Output the (X, Y) coordinate of the center of the cell containing the given text.  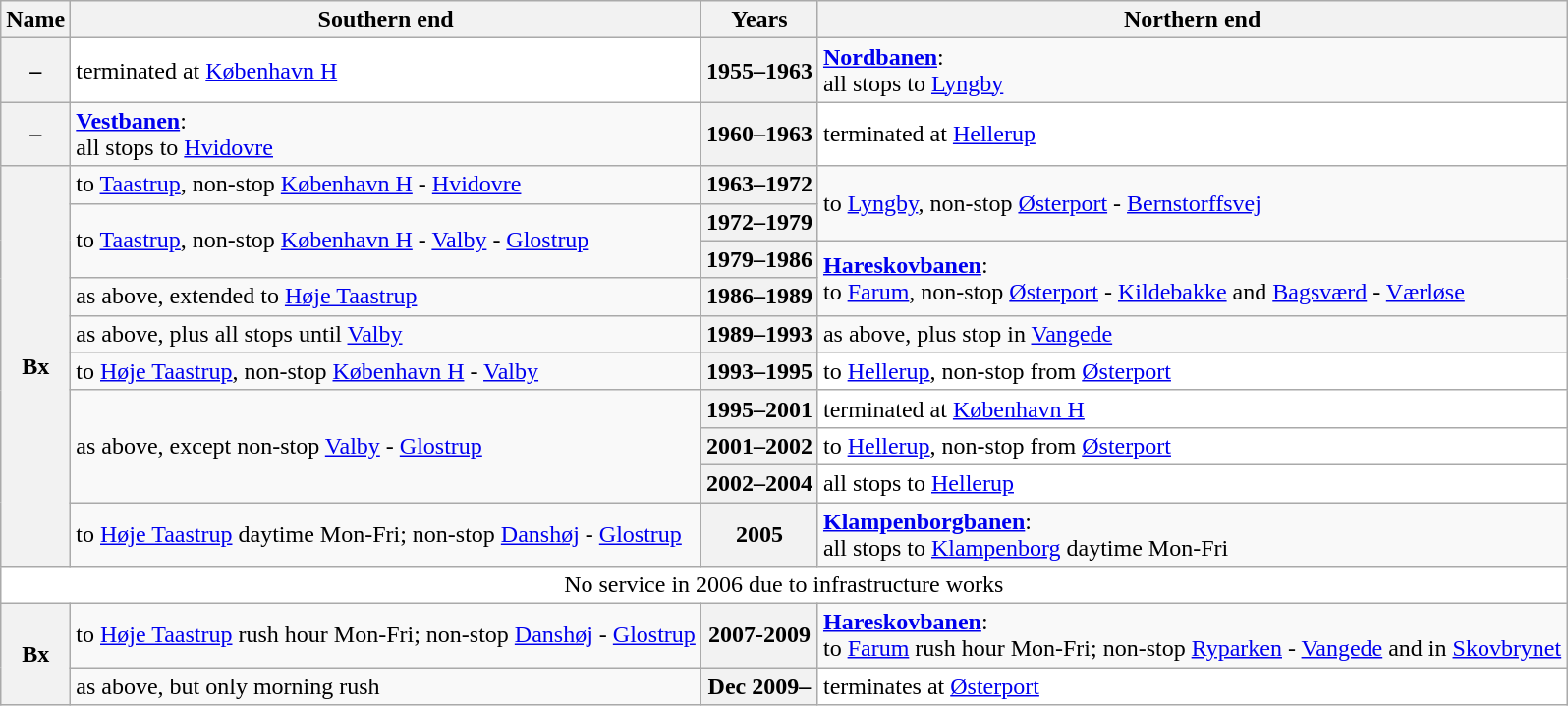
to Høje Taastrup, non-stop København H - Valby (386, 371)
to Lyngby, non-stop Østerport - Bernstorffsvej (1192, 203)
to Høje Taastrup rush hour Mon-Fri; non-stop Danshøj - Glostrup (386, 636)
Years (758, 20)
as above, plus stop in Vangede (1192, 334)
Hareskovbanen: to Farum, non-stop Østerport - Kildebakke and Bagsværd - Værløse (1192, 278)
Hareskovbanen: to Farum rush hour Mon-Fri; non-stop Ryparken - Vangede and in Skovbrynet (1192, 636)
Vestbanen: all stops to Hvidovre (386, 134)
1963–1972 (758, 185)
terminated at Hellerup (1192, 134)
1995–2001 (758, 408)
2005 (758, 534)
1979–1986 (758, 259)
as above, plus all stops until Valby (386, 334)
1986–1989 (758, 297)
2002–2004 (758, 483)
Southern end (386, 20)
as above, except non-stop Valby - Glostrup (386, 446)
1972–1979 (758, 222)
Northern end (1192, 20)
Klampenborgbanen: all stops to Klampenborg daytime Mon-Fri (1192, 534)
to Taastrup, non-stop København H - Hvidovre (386, 185)
to Taastrup, non-stop København H - Valby - Glostrup (386, 241)
2001–2002 (758, 446)
1955–1963 (758, 71)
No service in 2006 due to infrastructure works (784, 585)
terminates at Østerport (1192, 686)
Name (35, 20)
Nordbanen: all stops to Lyngby (1192, 71)
1960–1963 (758, 134)
1989–1993 (758, 334)
Dec 2009– (758, 686)
as above, extended to Høje Taastrup (386, 297)
to Høje Taastrup daytime Mon-Fri; non-stop Danshøj - Glostrup (386, 534)
all stops to Hellerup (1192, 483)
1993–1995 (758, 371)
as above, but only morning rush (386, 686)
2007-2009 (758, 636)
